Capture the cell that displays the provided text and extract its (X, Y) central coordinate. 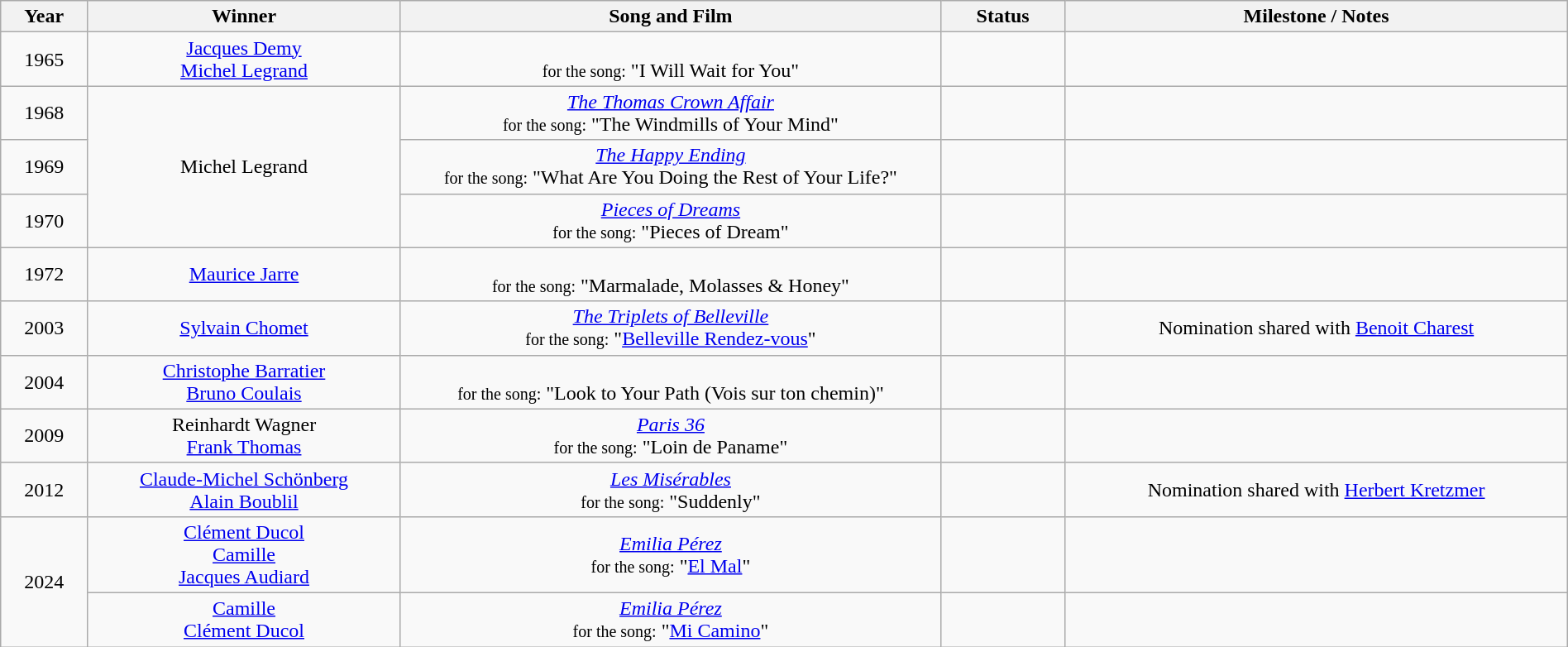
Les Misérablesfor the song: "Suddenly" (670, 490)
2004 (45, 382)
Nomination shared with Herbert Kretzmer (1317, 490)
Pieces of Dreamsfor the song: "Pieces of Dream" (670, 220)
Status (1002, 17)
for the song: "Look to Your Path (Vois sur ton chemin)" (670, 382)
The Happy Endingfor the song: "What Are You Doing the Rest of Your Life?" (670, 167)
Sylvain Chomet (245, 328)
2024 (45, 581)
for the song: "I Will Wait for You" (670, 60)
for the song: "Marmalade, Molasses & Honey" (670, 275)
Clément DucolCamilleJacques Audiard (245, 554)
1969 (45, 167)
1965 (45, 60)
Year (45, 17)
Emilia Pérezfor the song: "El Mal" (670, 554)
Paris 36for the song: "Loin de Paname" (670, 435)
Claude-Michel SchönbergAlain Boublil (245, 490)
2009 (45, 435)
Maurice Jarre (245, 275)
1972 (45, 275)
The Thomas Crown Affairfor the song: "The Windmills of Your Mind" (670, 113)
The Triplets of Bellevillefor the song: "Belleville Rendez-vous" (670, 328)
1970 (45, 220)
Jacques DemyMichel Legrand (245, 60)
Michel Legrand (245, 167)
Song and Film (670, 17)
Milestone / Notes (1317, 17)
Christophe BarratierBruno Coulais (245, 382)
Reinhardt WagnerFrank Thomas (245, 435)
CamilleClément Ducol (245, 619)
Emilia Pérezfor the song: "Mi Camino" (670, 619)
2012 (45, 490)
2003 (45, 328)
1968 (45, 113)
Nomination shared with Benoit Charest (1317, 328)
Winner (245, 17)
